Search for the cell housing the specified text and yield its [x, y] center coordinate. 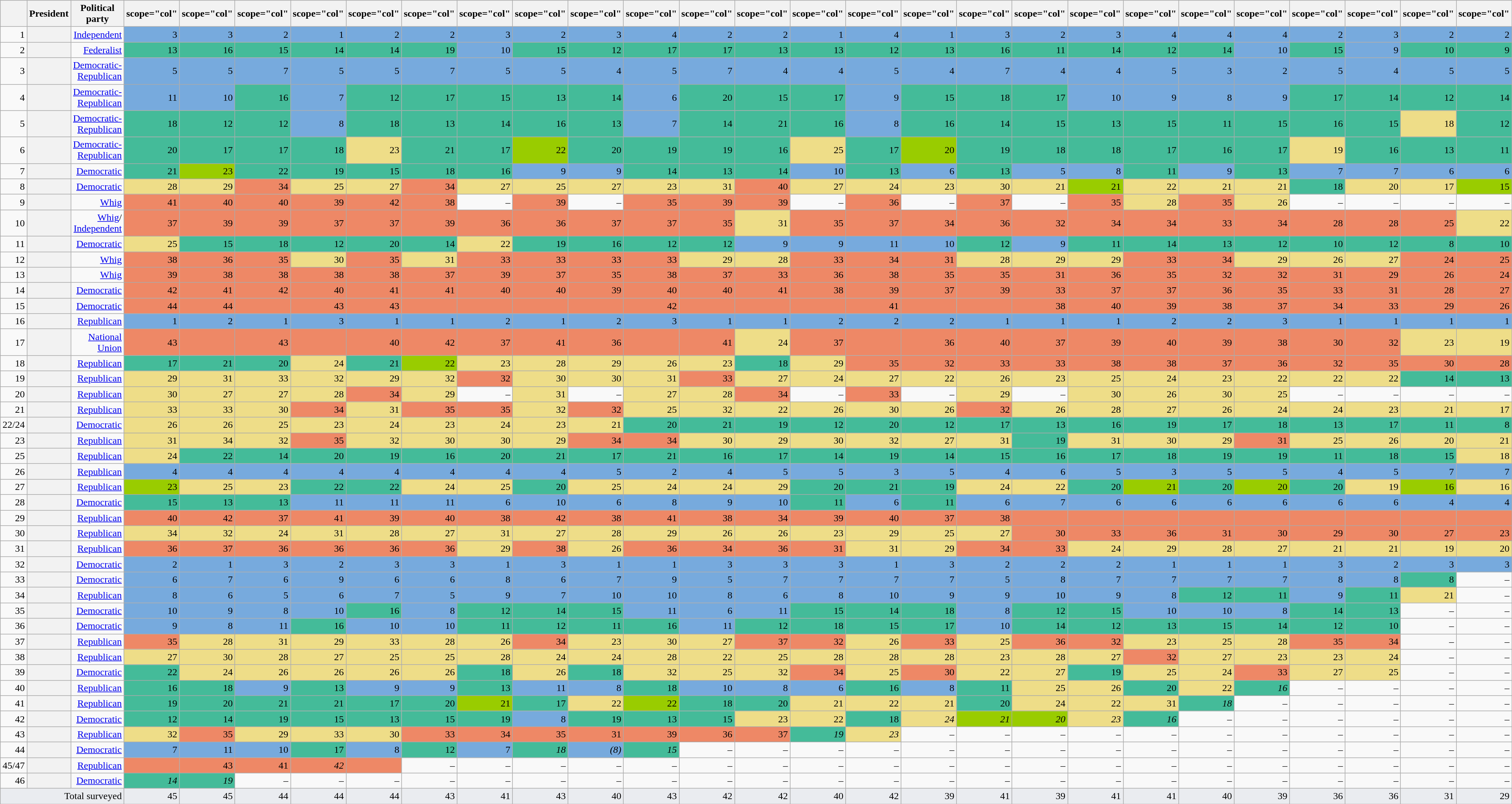
45/47 [14, 765]
(8) [596, 750]
Independent [97, 35]
46 [14, 781]
National Union [97, 342]
22/24 [14, 425]
Political party [97, 14]
Whig/Independent [97, 223]
Total surveyed [63, 796]
Federalist [97, 50]
President [49, 14]
